Return (x, y) of the center of cell containing provided text 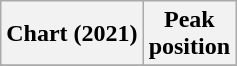
Peakposition (189, 34)
Chart (2021) (72, 34)
